Return [X, Y] of the center of cell containing provided text 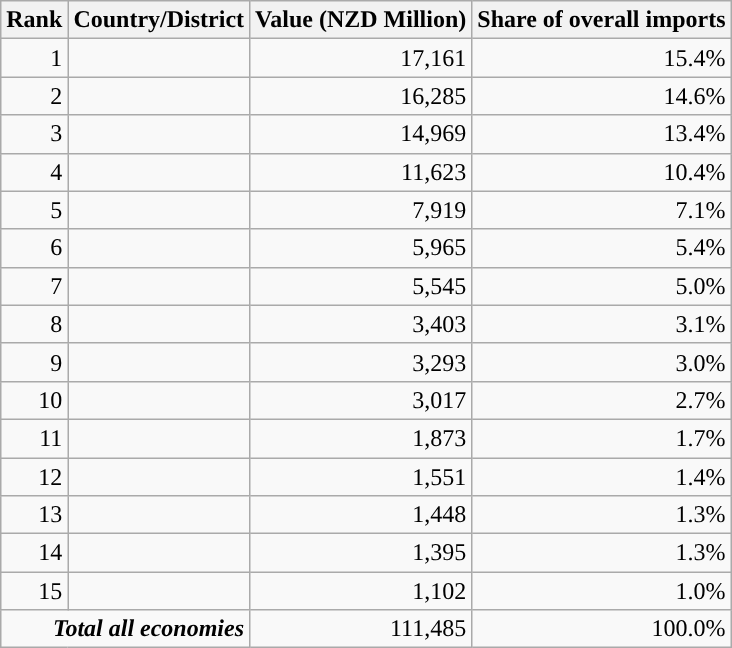
14.6% [602, 96]
15.4% [602, 58]
5,545 [361, 286]
16,285 [361, 96]
1.4% [602, 477]
2 [34, 96]
13 [34, 515]
5.4% [602, 248]
111,485 [361, 629]
5,965 [361, 248]
1,551 [361, 477]
1,873 [361, 438]
11,623 [361, 172]
12 [34, 477]
13.4% [602, 134]
Value (NZD Million) [361, 20]
5.0% [602, 286]
Total all economies [126, 629]
Rank [34, 20]
Country/District [159, 20]
6 [34, 248]
3,293 [361, 362]
14 [34, 553]
Share of overall imports [602, 20]
3.0% [602, 362]
3,017 [361, 400]
7,919 [361, 210]
2.7% [602, 400]
1,395 [361, 553]
3.1% [602, 324]
17,161 [361, 58]
1.7% [602, 438]
4 [34, 172]
8 [34, 324]
3,403 [361, 324]
10 [34, 400]
100.0% [602, 629]
14,969 [361, 134]
1,102 [361, 591]
10.4% [602, 172]
5 [34, 210]
7 [34, 286]
1.0% [602, 591]
1,448 [361, 515]
3 [34, 134]
1 [34, 58]
11 [34, 438]
9 [34, 362]
15 [34, 591]
7.1% [602, 210]
